Identify which cell holds the provided text, then report its [X, Y] central coordinate. 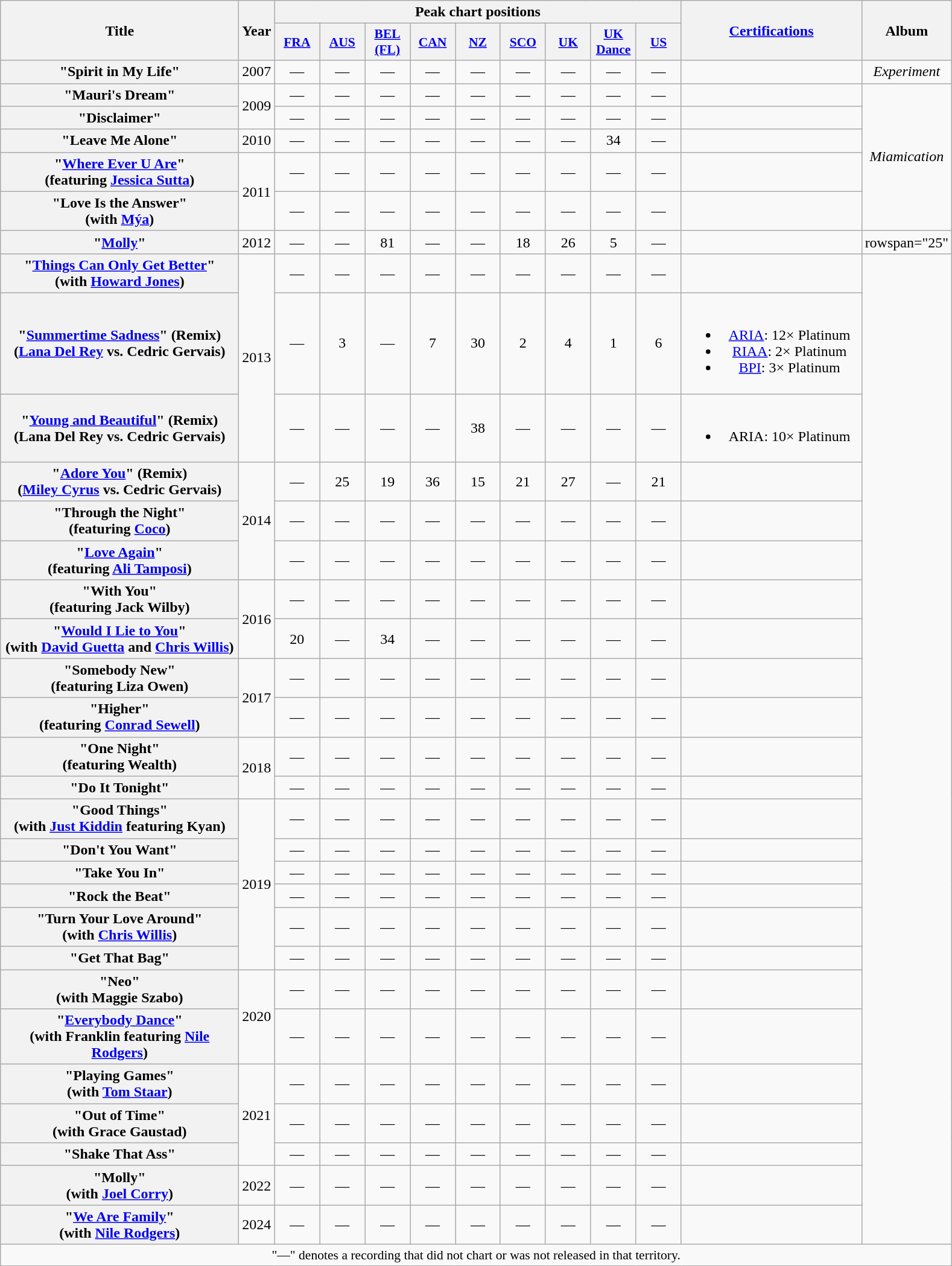
"Molly" (with Joel Corry) [119, 1185]
US [659, 42]
"Through the Night"(featuring Coco) [119, 521]
36 [433, 482]
25 [343, 482]
4 [568, 343]
"Leave Me Alone" [119, 141]
rowspan="25" [907, 242]
"With You"(featuring Jack Wilby) [119, 600]
7 [433, 343]
"Playing Games" (with Tom Staar) [119, 1084]
NZ [478, 42]
Year [257, 30]
2011 [257, 191]
"Would I Lie to You"(with David Guetta and Chris Willis) [119, 638]
SCO [522, 42]
30 [478, 343]
"Take You In" [119, 873]
2019 [257, 884]
26 [568, 242]
18 [522, 242]
Peak chart positions [478, 12]
"Rock the Beat" [119, 895]
"Adore You" (Remix)(Miley Cyrus vs. Cedric Gervais) [119, 482]
2017 [257, 698]
"Neo" (with Maggie Szabo) [119, 988]
2016 [257, 619]
2021 [257, 1115]
Album [907, 30]
2009 [257, 106]
38 [478, 427]
"Young and Beautiful" (Remix)(Lana Del Rey vs. Cedric Gervais) [119, 427]
"Love Is the Answer"(with Mýa) [119, 211]
"Spirit in My Life" [119, 72]
Certifications [771, 30]
15 [478, 482]
3 [343, 343]
2018 [257, 768]
2020 [257, 1016]
"—" denotes a recording that did not chart or was not released in that territory. [477, 1255]
5 [613, 242]
2007 [257, 72]
"Shake That Ass" [119, 1154]
1 [613, 343]
"Somebody New"(featuring Liza Owen) [119, 678]
2 [522, 343]
BEL(FL) [387, 42]
"Higher"(featuring Conrad Sewell) [119, 717]
Experiment [907, 72]
Miamication [907, 157]
81 [387, 242]
27 [568, 482]
2022 [257, 1185]
AUS [343, 42]
2010 [257, 141]
"Get That Bag" [119, 958]
"Disclaimer" [119, 118]
ARIA: 10× Platinum [771, 427]
UK Dance [613, 42]
FRA [297, 42]
2024 [257, 1225]
"Love Again"(featuring Ali Tamposi) [119, 560]
"Do It Tonight" [119, 787]
"Everybody Dance" (with Franklin featuring Nile Rodgers) [119, 1037]
"One Night" (featuring Wealth) [119, 757]
CAN [433, 42]
"Turn Your Love Around" (with Chris Willis) [119, 927]
20 [297, 638]
2012 [257, 242]
"Mauri's Dream" [119, 95]
"Where Ever U Are"(featuring Jessica Sutta) [119, 171]
2013 [257, 357]
"Don't You Want" [119, 850]
2014 [257, 521]
"Summertime Sadness" (Remix)(Lana Del Rey vs. Cedric Gervais) [119, 343]
"We Are Family" (with Nile Rodgers) [119, 1225]
ARIA: 12× PlatinumRIAA: 2× PlatinumBPI: 3× Platinum [771, 343]
Title [119, 30]
"Molly" [119, 242]
"Things Can Only Get Better"(with Howard Jones) [119, 273]
UK [568, 42]
"Out of Time" (with Grace Gaustad) [119, 1124]
"Good Things" (with Just Kiddin featuring Kyan) [119, 818]
6 [659, 343]
19 [387, 482]
